Output the (X, Y) coordinate of the center of the cell containing the given text.  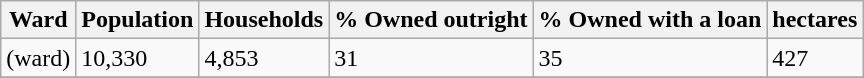
35 (650, 58)
427 (815, 58)
(ward) (38, 58)
Population (138, 20)
4,853 (264, 58)
Households (264, 20)
31 (431, 58)
Ward (38, 20)
% Owned with a loan (650, 20)
% Owned outright (431, 20)
hectares (815, 20)
10,330 (138, 58)
